From the cell containing the given text, extract its center point as (x, y) coordinate. 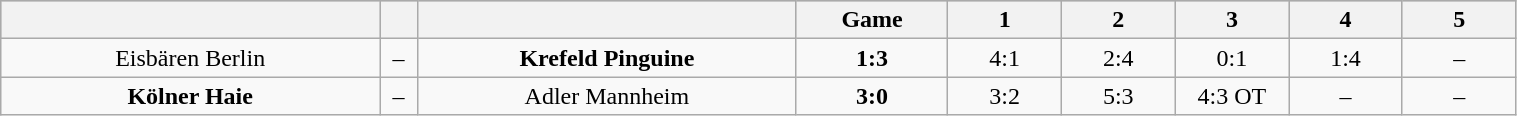
3:0 (872, 96)
3:2 (1005, 96)
2:4 (1118, 58)
1 (1005, 20)
0:1 (1232, 58)
Krefeld Pinguine (606, 58)
4:3 OT (1232, 96)
Eisbären Berlin (190, 58)
5 (1459, 20)
2 (1118, 20)
5:3 (1118, 96)
Adler Mannheim (606, 96)
1:4 (1346, 58)
Game (872, 20)
4:1 (1005, 58)
4 (1346, 20)
1:3 (872, 58)
3 (1232, 20)
Kölner Haie (190, 96)
